Provide the (x, y) coordinate of the cell's center where the given text is located.  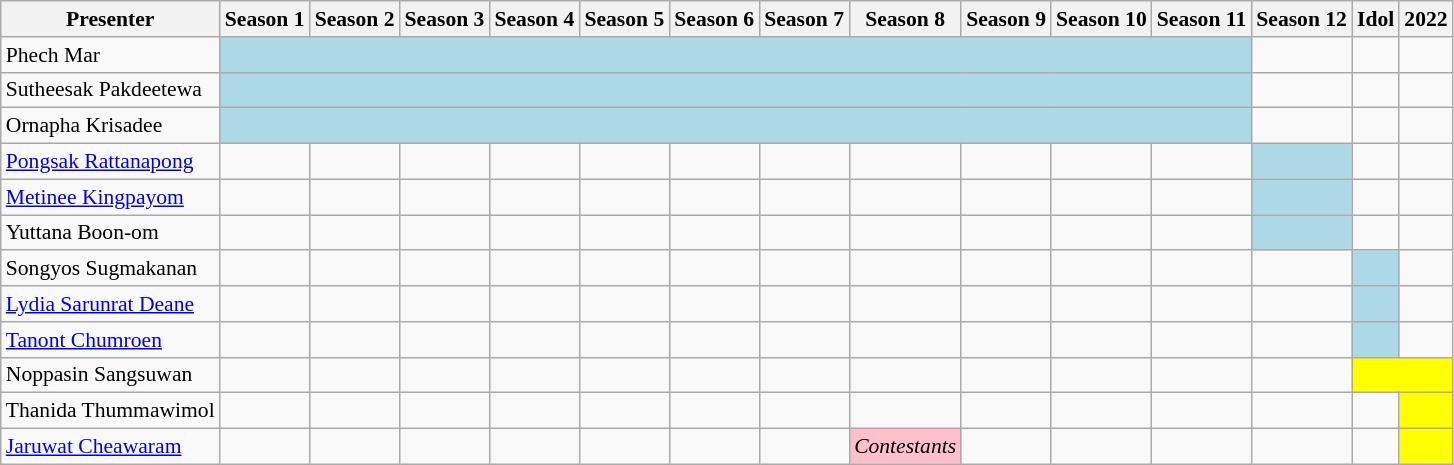
Season 1 (265, 19)
2022 (1426, 19)
Metinee Kingpayom (110, 197)
Contestants (905, 447)
Noppasin Sangsuwan (110, 375)
Season 9 (1006, 19)
Season 7 (804, 19)
Season 8 (905, 19)
Jaruwat Cheawaram (110, 447)
Season 2 (355, 19)
Lydia Sarunrat Deane (110, 304)
Idol (1376, 19)
Season 3 (445, 19)
Ornapha Krisadee (110, 126)
Yuttana Boon-om (110, 233)
Pongsak Rattanapong (110, 162)
Season 5 (624, 19)
Thanida Thummawimol (110, 411)
Presenter (110, 19)
Season 4 (534, 19)
Season 12 (1302, 19)
Season 10 (1102, 19)
Season 11 (1202, 19)
Songyos Sugmakanan (110, 269)
Tanont Chumroen (110, 340)
Phech Mar (110, 55)
Sutheesak Pakdeetewa (110, 90)
Season 6 (714, 19)
